From the cell containing the given text, extract its center point as (x, y) coordinate. 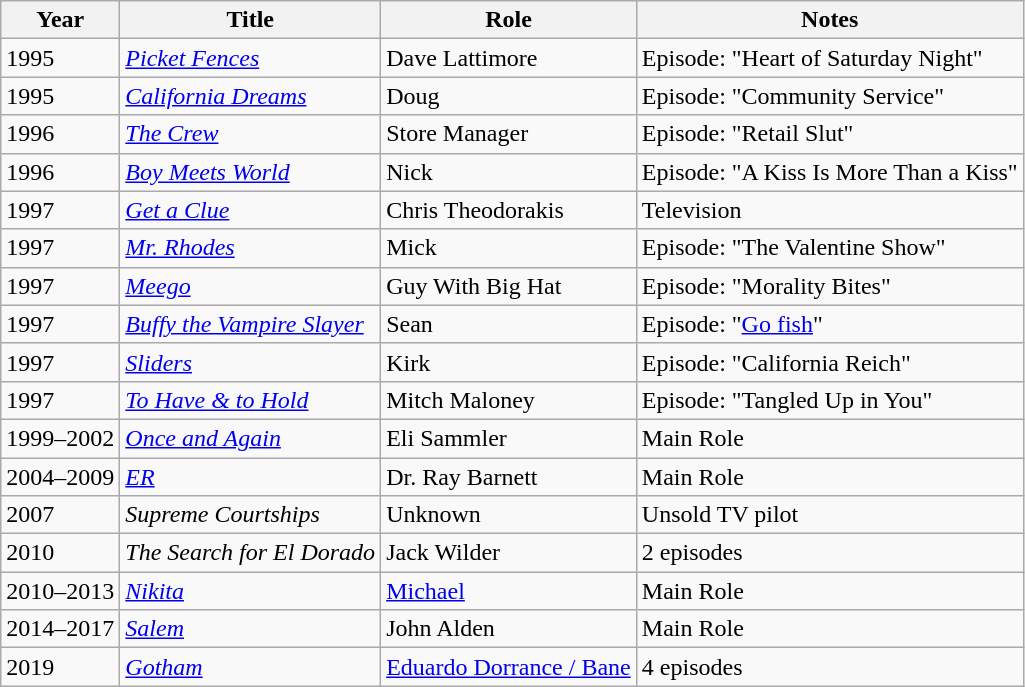
Episode: "Community Service" (830, 96)
2004–2009 (60, 477)
John Alden (509, 629)
ER (250, 477)
Episode: "Morality Bites" (830, 286)
Mr. Rhodes (250, 248)
Nikita (250, 591)
Get a Clue (250, 210)
Salem (250, 629)
To Have & to Hold (250, 400)
Television (830, 210)
Picket Fences (250, 58)
Chris Theodorakis (509, 210)
Mitch Maloney (509, 400)
1999–2002 (60, 438)
Dave Lattimore (509, 58)
Guy With Big Hat (509, 286)
2010 (60, 553)
Sliders (250, 362)
Eli Sammler (509, 438)
Title (250, 20)
The Crew (250, 134)
Jack Wilder (509, 553)
Mick (509, 248)
Boy Meets World (250, 172)
Unknown (509, 515)
Sean (509, 324)
Episode: "The Valentine Show" (830, 248)
Once and Again (250, 438)
2010–2013 (60, 591)
Episode: "A Kiss Is More Than a Kiss" (830, 172)
Supreme Courtships (250, 515)
Year (60, 20)
Nick (509, 172)
Meego (250, 286)
2 episodes (830, 553)
The Search for El Dorado (250, 553)
2007 (60, 515)
Gotham (250, 667)
Dr. Ray Barnett (509, 477)
Unsold TV pilot (830, 515)
Michael (509, 591)
Episode: "Go fish" (830, 324)
2014–2017 (60, 629)
Eduardo Dorrance / Bane (509, 667)
Store Manager (509, 134)
Episode: "California Reich" (830, 362)
Episode: "Retail Slut" (830, 134)
4 episodes (830, 667)
Notes (830, 20)
Doug (509, 96)
2019 (60, 667)
Episode: "Heart of Saturday Night" (830, 58)
Kirk (509, 362)
Role (509, 20)
Episode: "Tangled Up in You" (830, 400)
California Dreams (250, 96)
Buffy the Vampire Slayer (250, 324)
